From the cell containing the given text, extract its center point as [X, Y] coordinate. 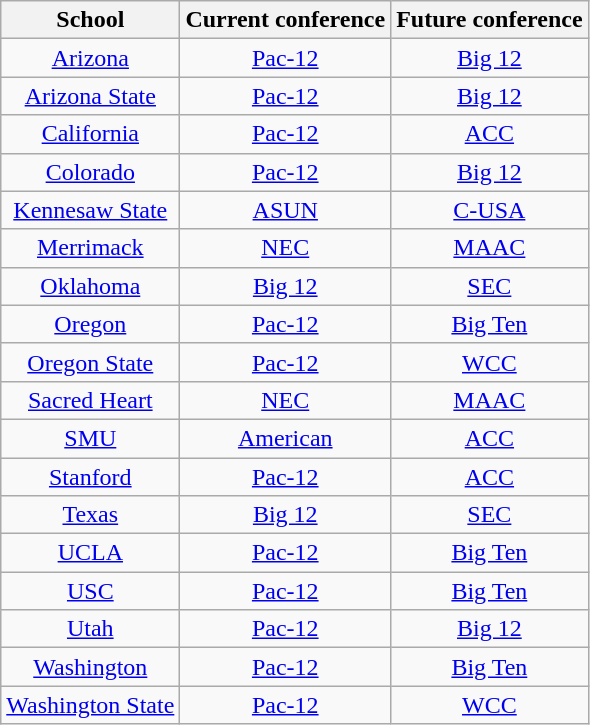
SMU [90, 438]
Texas [90, 515]
Kennesaw State [90, 210]
Arizona State [90, 96]
Current conference [286, 20]
C-USA [490, 210]
California [90, 134]
Colorado [90, 172]
Washington [90, 667]
Washington State [90, 705]
Oregon [90, 324]
Merrimack [90, 248]
Utah [90, 629]
Sacred Heart [90, 400]
UCLA [90, 553]
American [286, 438]
USC [90, 591]
Stanford [90, 477]
Oregon State [90, 362]
Oklahoma [90, 286]
ASUN [286, 210]
Arizona [90, 58]
School [90, 20]
Future conference [490, 20]
